Extract the (x, y) coordinate from the center of the cell holding the provided text.  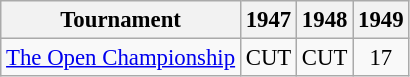
17 (381, 58)
1948 (325, 20)
1949 (381, 20)
Tournament (121, 20)
1947 (268, 20)
The Open Championship (121, 58)
